Locate the cell with the specified text and output its [x, y] center coordinate. 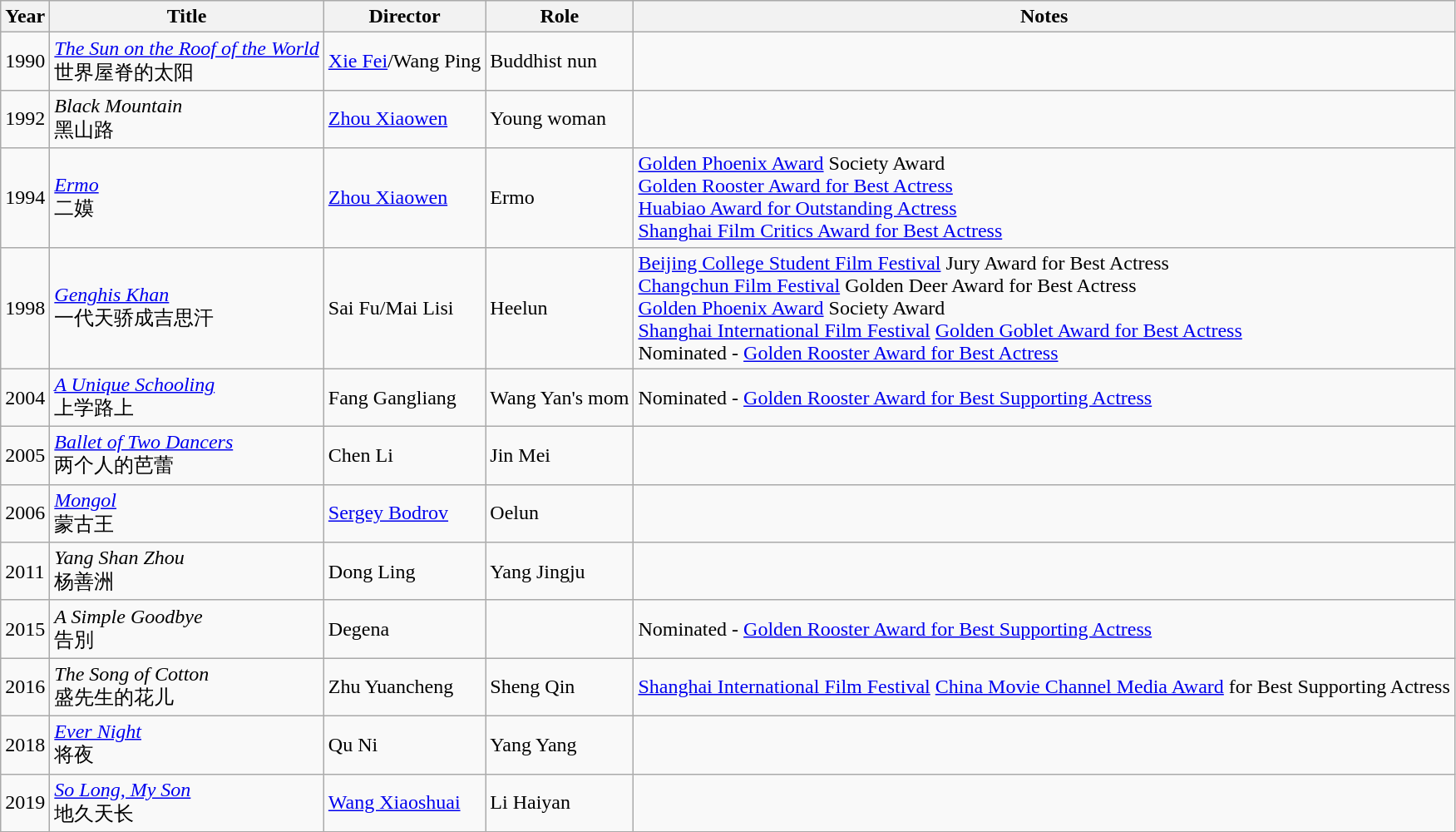
2011 [25, 572]
Chen Li [404, 456]
Genghis Khan一代天骄成吉思汗 [187, 308]
Buddhist nun [560, 62]
Yang Shan Zhou杨善洲 [187, 572]
The Sun on the Roof of the World世界屋脊的太阳 [187, 62]
2005 [25, 456]
The Song of Cotton盛先生的花儿 [187, 687]
Wang Yan's mom [560, 398]
1990 [25, 62]
Li Haiyan [560, 803]
Sheng Qin [560, 687]
Ballet of Two Dancers两个人的芭蕾 [187, 456]
Ermo [560, 198]
Zhu Yuancheng [404, 687]
Oelun [560, 513]
Fang Gangliang [404, 398]
Sergey Bodrov [404, 513]
Year [25, 17]
Mongol蒙古王 [187, 513]
A Simple Goodbye告別 [187, 629]
Director [404, 17]
Yang Jingju [560, 572]
Young woman [560, 119]
2016 [25, 687]
2019 [25, 803]
1994 [25, 198]
Sai Fu/Mai Lisi [404, 308]
Ermo二嫫 [187, 198]
Jin Mei [560, 456]
Notes [1044, 17]
Role [560, 17]
2015 [25, 629]
Shanghai International Film Festival China Movie Channel Media Award for Best Supporting Actress [1044, 687]
Yang Yang [560, 745]
Xie Fei/Wang Ping [404, 62]
Wang Xiaoshuai [404, 803]
Black Mountain黑山路 [187, 119]
2006 [25, 513]
A Unique Schooling上学路上 [187, 398]
So Long, My Son 地久天长 [187, 803]
Heelun [560, 308]
Degena [404, 629]
1992 [25, 119]
Title [187, 17]
Qu Ni [404, 745]
2004 [25, 398]
1998 [25, 308]
2018 [25, 745]
Ever Night 将夜 [187, 745]
Dong Ling [404, 572]
